Output the (x, y) coordinate of the center of the cell containing the given text.  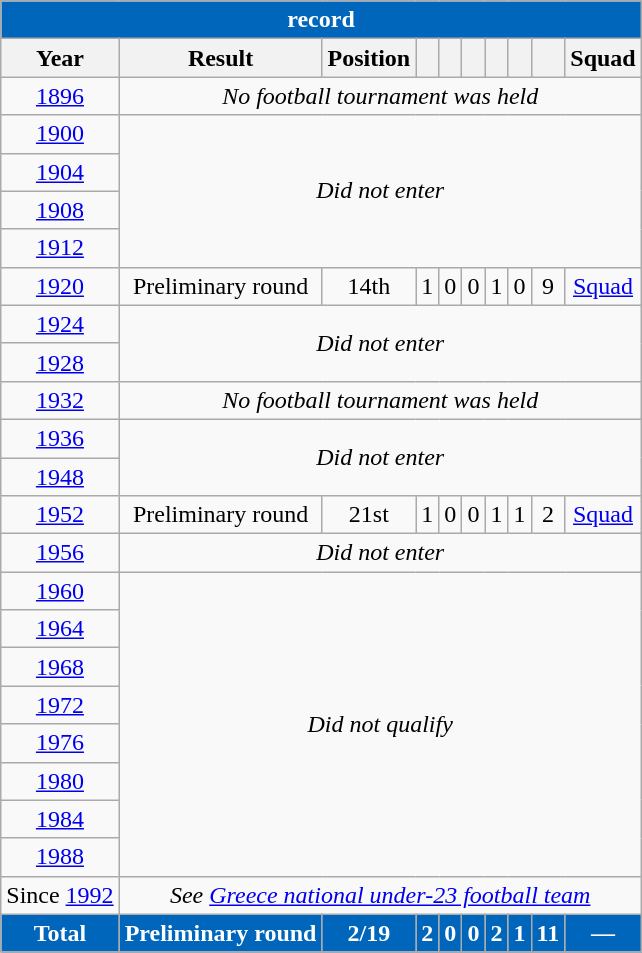
1956 (60, 553)
— (603, 933)
1928 (60, 362)
11 (548, 933)
1976 (60, 743)
1948 (60, 477)
1920 (60, 286)
Year (60, 58)
Did not qualify (380, 724)
1952 (60, 515)
1972 (60, 705)
See Greece national under-23 football team (380, 895)
9 (548, 286)
21st (369, 515)
1924 (60, 324)
1980 (60, 781)
1960 (60, 591)
1912 (60, 248)
Position (369, 58)
record (321, 20)
1896 (60, 96)
14th (369, 286)
1984 (60, 819)
1900 (60, 134)
1908 (60, 210)
2/19 (369, 933)
Total (60, 933)
1968 (60, 667)
1932 (60, 400)
1904 (60, 172)
1964 (60, 629)
1988 (60, 857)
Since 1992 (60, 895)
1936 (60, 438)
Result (220, 58)
